Extract the (X, Y) coordinate from the center of the cell holding the provided text.  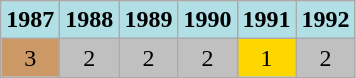
1992 (326, 20)
1988 (90, 20)
3 (30, 58)
1987 (30, 20)
1991 (266, 20)
1990 (208, 20)
1989 (148, 20)
1 (266, 58)
